Find where the given text appears and provide that cell's center as (x, y) coordinate. 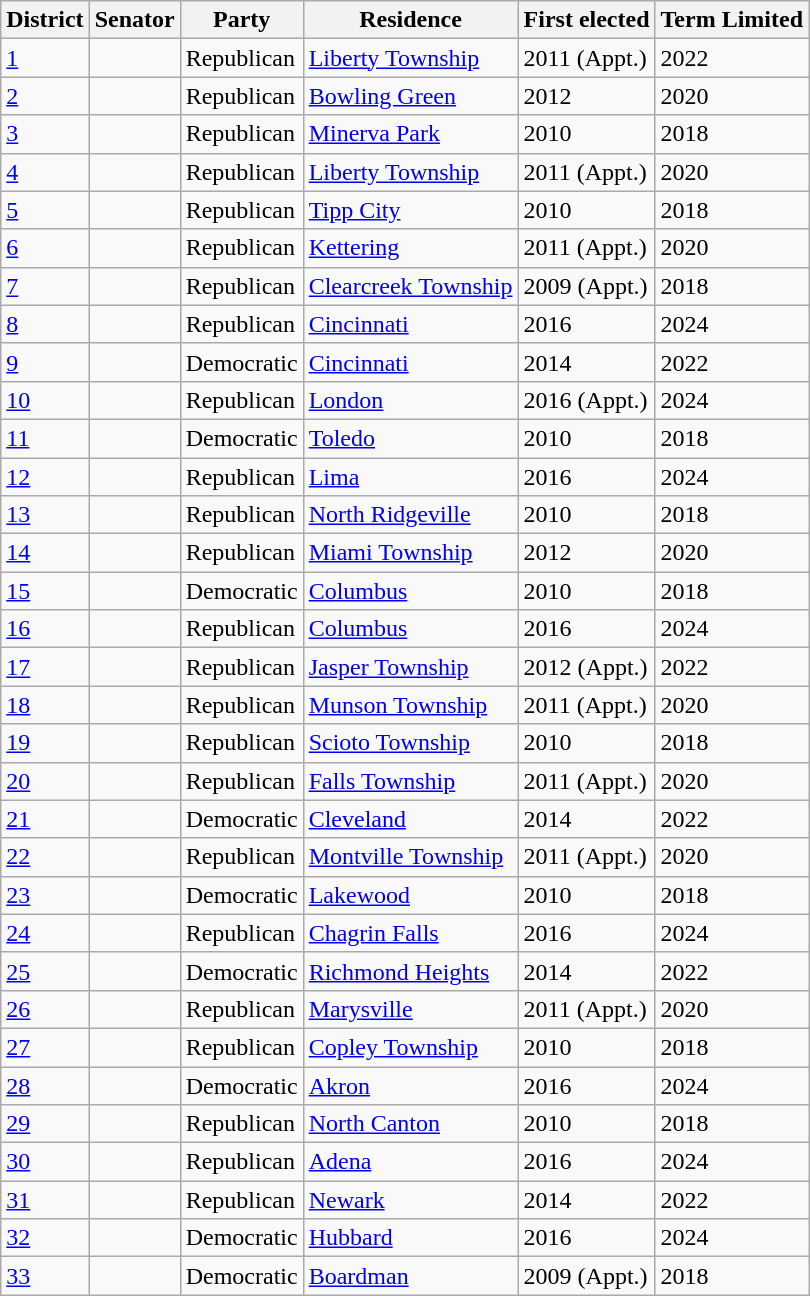
25 (45, 971)
Jasper Township (410, 667)
20 (45, 781)
17 (45, 667)
13 (45, 515)
18 (45, 705)
30 (45, 1162)
Miami Township (410, 553)
Chagrin Falls (410, 933)
Bowling Green (410, 96)
Scioto Township (410, 743)
Richmond Heights (410, 971)
1 (45, 58)
27 (45, 1047)
Munson Township (410, 705)
Hubbard (410, 1238)
Akron (410, 1085)
Cleveland (410, 819)
First elected (586, 20)
12 (45, 477)
Adena (410, 1162)
2 (45, 96)
Lakewood (410, 895)
26 (45, 1009)
2016 (Appt.) (586, 400)
Term Limited (732, 20)
London (410, 400)
6 (45, 248)
North Ridgeville (410, 515)
8 (45, 324)
Copley Township (410, 1047)
14 (45, 553)
29 (45, 1124)
Marysville (410, 1009)
10 (45, 400)
4 (45, 172)
16 (45, 629)
Minerva Park (410, 134)
Newark (410, 1200)
Montville Township (410, 857)
19 (45, 743)
31 (45, 1200)
Kettering (410, 248)
Falls Township (410, 781)
24 (45, 933)
15 (45, 591)
11 (45, 438)
32 (45, 1238)
33 (45, 1276)
Lima (410, 477)
Party (242, 20)
21 (45, 819)
23 (45, 895)
5 (45, 210)
Clearcreek Township (410, 286)
Tipp City (410, 210)
9 (45, 362)
Boardman (410, 1276)
Senator (134, 20)
22 (45, 857)
Residence (410, 20)
2012 (Appt.) (586, 667)
7 (45, 286)
District (45, 20)
3 (45, 134)
Toledo (410, 438)
North Canton (410, 1124)
28 (45, 1085)
